Return the [X, Y] coordinate for the center point of the cell that contains the specified text.  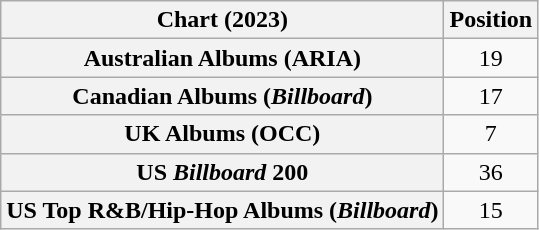
17 [491, 96]
15 [491, 210]
US Top R&B/Hip-Hop Albums (Billboard) [222, 210]
Canadian Albums (Billboard) [222, 96]
US Billboard 200 [222, 172]
Chart (2023) [222, 20]
19 [491, 58]
36 [491, 172]
Position [491, 20]
UK Albums (OCC) [222, 134]
7 [491, 134]
Australian Albums (ARIA) [222, 58]
